Locate the cell with the specified text and output its [x, y] center coordinate. 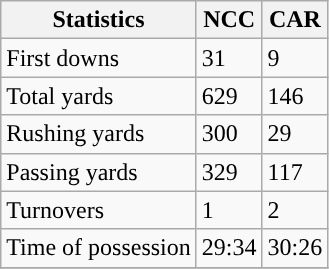
2 [295, 210]
Time of possession [99, 248]
Rushing yards [99, 134]
CAR [295, 20]
Total yards [99, 96]
29 [295, 134]
300 [229, 134]
29:34 [229, 248]
9 [295, 58]
Passing yards [99, 172]
31 [229, 58]
1 [229, 210]
Statistics [99, 20]
NCC [229, 20]
Turnovers [99, 210]
30:26 [295, 248]
117 [295, 172]
First downs [99, 58]
329 [229, 172]
146 [295, 96]
629 [229, 96]
